Determine the (X, Y) coordinate at the center of the cell enclosing the given text.  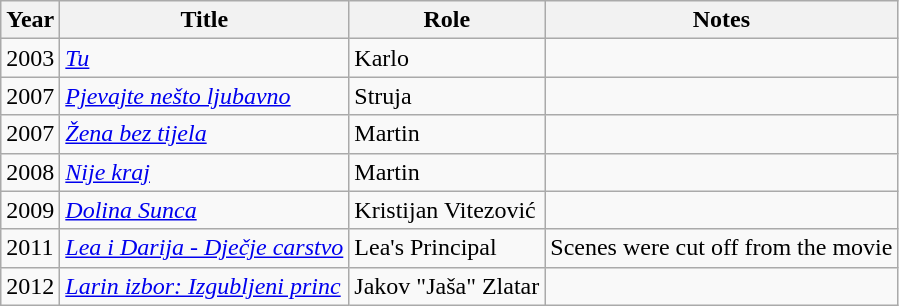
2012 (30, 286)
Larin izbor: Izgubljeni princ (204, 286)
Role (447, 20)
Jakov "Jaša" Zlatar (447, 286)
Scenes were cut off from the movie (722, 248)
Lea i Darija - Dječje carstvo (204, 248)
Žena bez tijela (204, 134)
Karlo (447, 58)
Lea's Principal (447, 248)
Year (30, 20)
Kristijan Vitezović (447, 210)
2011 (30, 248)
2009 (30, 210)
Title (204, 20)
Nije kraj (204, 172)
Dolina Sunca (204, 210)
Pjevajte nešto ljubavno (204, 96)
Tu (204, 58)
Struja (447, 96)
Notes (722, 20)
2008 (30, 172)
2003 (30, 58)
